From the cell containing the given text, extract its center point as [X, Y] coordinate. 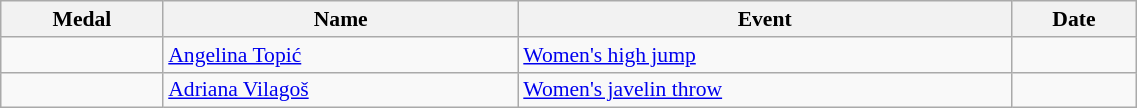
Angelina Topić [340, 55]
Name [340, 19]
Date [1074, 19]
Event [764, 19]
Adriana Vilagoš [340, 90]
Women's javelin throw [764, 90]
Medal [82, 19]
Women's high jump [764, 55]
